Identify which cell holds the provided text, then report its [x, y] central coordinate. 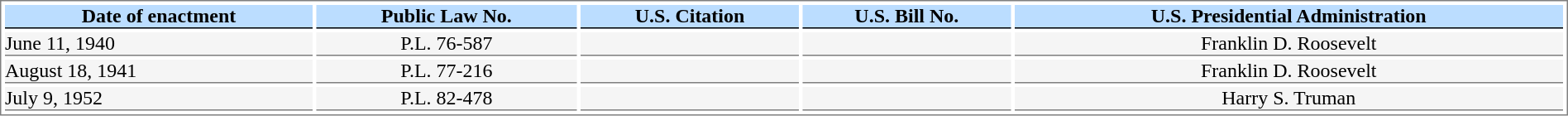
Public Law No. [447, 17]
U.S. Presidential Administration [1288, 17]
U.S. Bill No. [906, 17]
P.L. 77-216 [447, 71]
July 9, 1952 [159, 99]
August 18, 1941 [159, 71]
June 11, 1940 [159, 44]
Date of enactment [159, 17]
P.L. 82-478 [447, 99]
P.L. 76-587 [447, 44]
Harry S. Truman [1288, 99]
U.S. Citation [690, 17]
